For the text-containing cell, return its midpoint in (x, y) coordinate format. 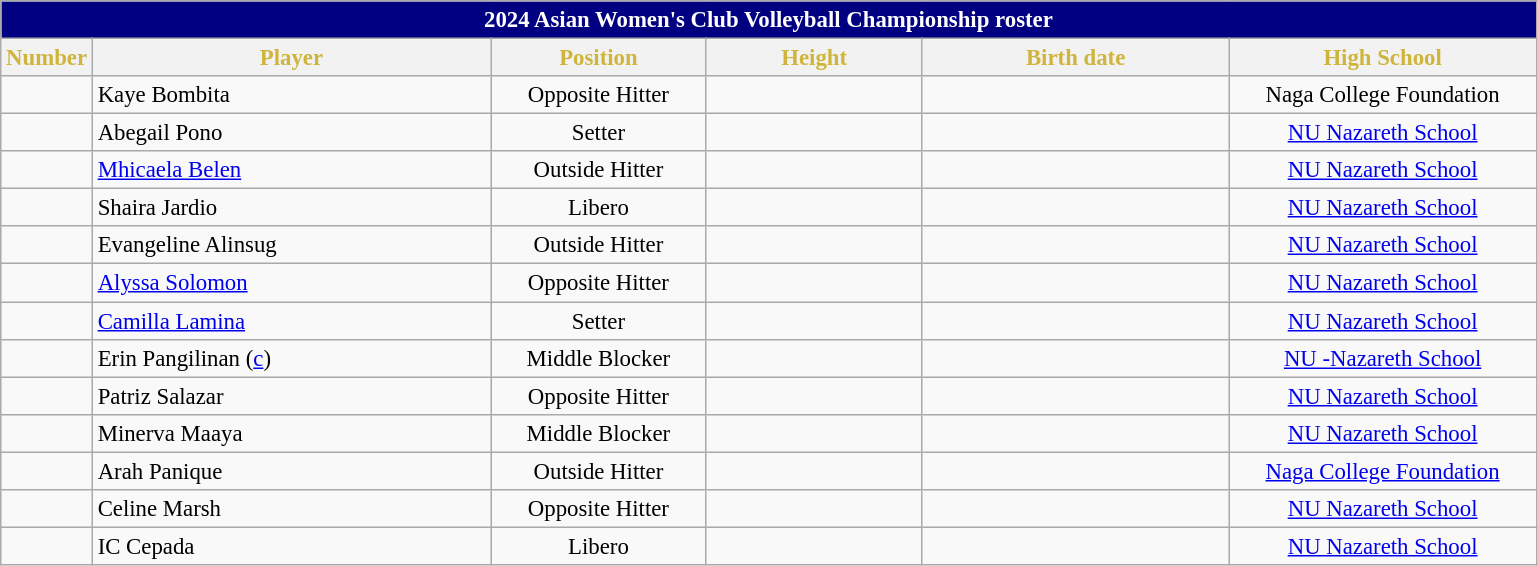
Alyssa Solomon (291, 283)
Height (814, 58)
Celine Marsh (291, 509)
Camilla Lamina (291, 321)
Erin Pangilinan (c) (291, 358)
High School (1382, 58)
Minerva Maaya (291, 433)
Evangeline Alinsug (291, 245)
Shaira Jardio (291, 208)
Kaye Bombita (291, 95)
Abegail Pono (291, 133)
Mhicaela Belen (291, 170)
Position (599, 58)
Birth date (1076, 58)
Number (47, 58)
IC Cepada (291, 546)
2024 Asian Women's Club Volleyball Championship roster (768, 20)
Patriz Salazar (291, 396)
Player (291, 58)
NU -Nazareth School (1382, 358)
Arah Panique (291, 471)
